Return the [x, y] coordinate for the center point of the cell that contains the specified text.  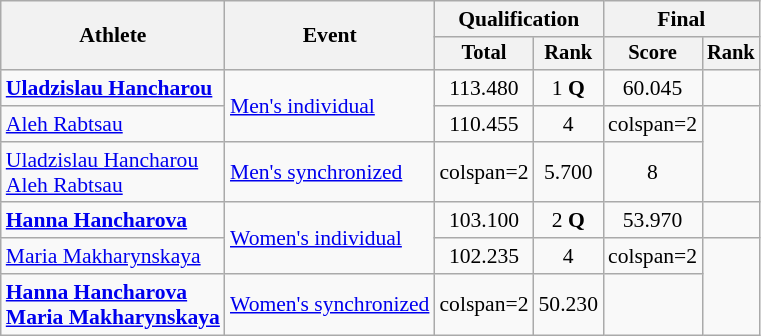
Uladzislau HancharouAleh Rabtsau [113, 172]
5.700 [568, 172]
Hanna HancharovaMaria Makharynskaya [113, 304]
53.970 [652, 221]
8 [652, 172]
Athlete [113, 36]
Maria Makharynskaya [113, 256]
2 Q [568, 221]
Score [652, 54]
Aleh Rabtsau [113, 124]
Men's synchronized [330, 172]
103.100 [484, 221]
Qualification [518, 19]
102.235 [484, 256]
Women's individual [330, 238]
Event [330, 36]
50.230 [568, 304]
Final [682, 19]
60.045 [652, 88]
Women's synchronized [330, 304]
1 Q [568, 88]
110.455 [484, 124]
Men's individual [330, 106]
Total [484, 54]
Uladzislau Hancharou [113, 88]
Hanna Hancharova [113, 221]
113.480 [484, 88]
